Scan for the cell matching the given text and deliver its [X, Y] coordinate at center. 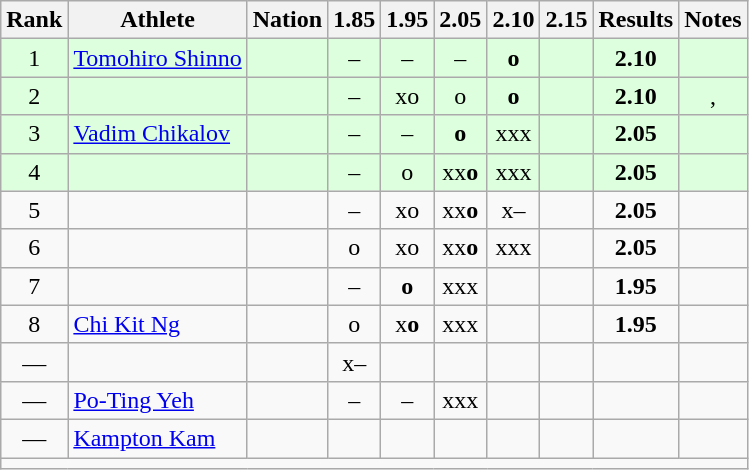
Nation [287, 20]
6 [34, 248]
1.85 [354, 20]
8 [34, 324]
Chi Kit Ng [158, 324]
Kampton Kam [158, 438]
1 [34, 58]
Notes [713, 20]
4 [34, 172]
Rank [34, 20]
2.15 [566, 20]
Po-Ting Yeh [158, 400]
Athlete [158, 20]
5 [34, 210]
Results [636, 20]
7 [34, 286]
Vadim Chikalov [158, 134]
2 [34, 96]
3 [34, 134]
, [713, 96]
Tomohiro Shinno [158, 58]
